Capture the cell that displays the provided text and extract its (X, Y) central coordinate. 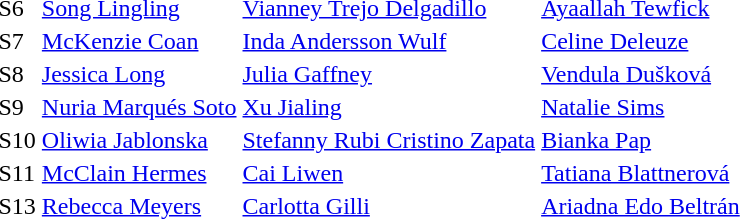
McClain Hermes (139, 173)
Julia Gaffney (389, 74)
Oliwia Jablonska (139, 140)
Nuria Marqués Soto (139, 107)
Jessica Long (139, 74)
Stefanny Rubi Cristino Zapata (389, 140)
Xu Jialing (389, 107)
Cai Liwen (389, 173)
McKenzie Coan (139, 41)
Inda Andersson Wulf (389, 41)
